Extract the (X, Y) coordinate from the center of the cell holding the provided text.  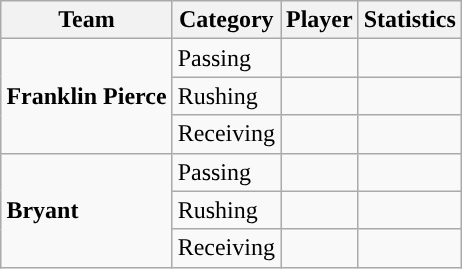
Statistics (410, 20)
Team (86, 20)
Bryant (86, 210)
Player (319, 20)
Franklin Pierce (86, 96)
Category (226, 20)
